From the cell containing the given text, extract its center point as (X, Y) coordinate. 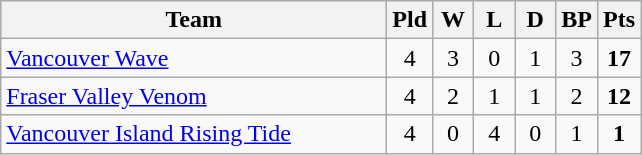
Vancouver Wave (194, 58)
Vancouver Island Rising Tide (194, 134)
12 (618, 96)
W (454, 20)
L (494, 20)
Pts (618, 20)
17 (618, 58)
BP (577, 20)
Fraser Valley Venom (194, 96)
D (536, 20)
Team (194, 20)
Pld (410, 20)
